Capture the cell that displays the provided text and extract its (X, Y) central coordinate. 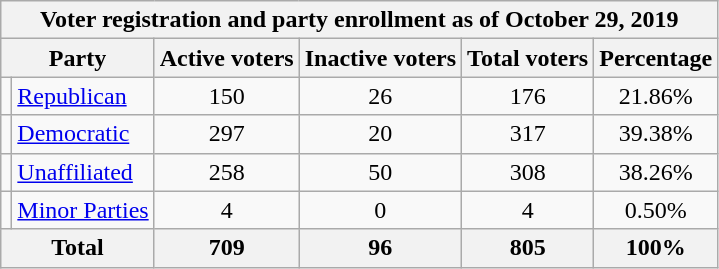
0 (380, 210)
26 (380, 96)
317 (528, 134)
Democratic (83, 134)
Inactive voters (380, 58)
Republican (83, 96)
176 (528, 96)
Voter registration and party enrollment as of October 29, 2019 (360, 20)
39.38% (656, 134)
21.86% (656, 96)
Total (78, 248)
50 (380, 172)
308 (528, 172)
709 (226, 248)
Party (78, 58)
100% (656, 248)
Unaffiliated (83, 172)
150 (226, 96)
Total voters (528, 58)
297 (226, 134)
0.50% (656, 210)
Percentage (656, 58)
20 (380, 134)
258 (226, 172)
38.26% (656, 172)
Active voters (226, 58)
805 (528, 248)
96 (380, 248)
Minor Parties (83, 210)
